Provide the (x, y) coordinate of the cell's center where the given text is located.  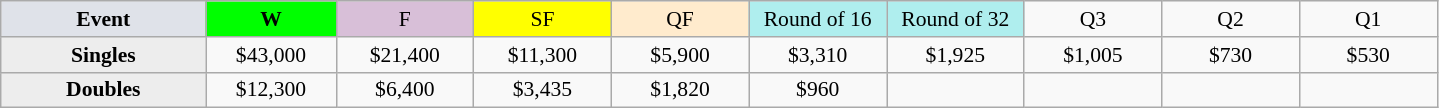
$21,400 (405, 55)
$960 (818, 90)
$5,900 (680, 55)
Round of 32 (955, 19)
QF (680, 19)
$1,005 (1093, 55)
W (271, 19)
Event (104, 19)
Doubles (104, 90)
Round of 16 (818, 19)
Q3 (1093, 19)
SF (543, 19)
$1,925 (955, 55)
Singles (104, 55)
$6,400 (405, 90)
$12,300 (271, 90)
$43,000 (271, 55)
Q1 (1368, 19)
Q2 (1231, 19)
$3,310 (818, 55)
$730 (1231, 55)
$1,820 (680, 90)
$530 (1368, 55)
F (405, 19)
$3,435 (543, 90)
$11,300 (543, 55)
